For the text-containing cell, return its midpoint in [x, y] coordinate format. 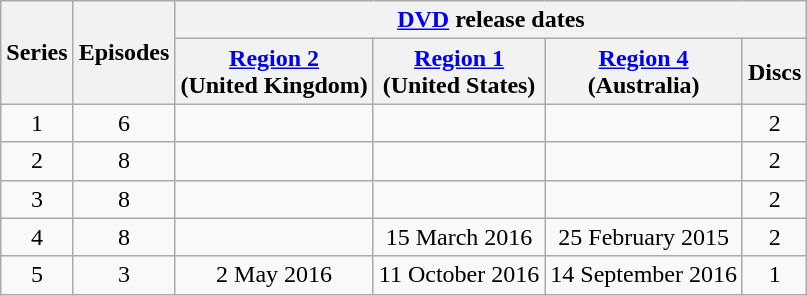
DVD release dates [491, 20]
14 September 2016 [644, 275]
Region 2(United Kingdom) [274, 72]
Episodes [124, 52]
Discs [774, 72]
25 February 2015 [644, 237]
Series [37, 52]
Region 4(Australia) [644, 72]
2 May 2016 [274, 275]
5 [37, 275]
11 October 2016 [458, 275]
6 [124, 123]
15 March 2016 [458, 237]
Region 1(United States) [458, 72]
4 [37, 237]
